Find where the given text appears and provide that cell's center as (x, y) coordinate. 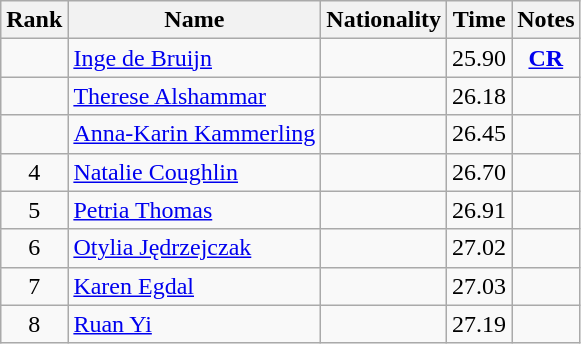
27.02 (480, 248)
26.18 (480, 96)
CR (546, 58)
26.70 (480, 172)
6 (34, 248)
Time (480, 20)
27.03 (480, 286)
Otylia Jędrzejczak (194, 248)
Anna-Karin Kammerling (194, 134)
Rank (34, 20)
Petria Thomas (194, 210)
8 (34, 324)
Natalie Coughlin (194, 172)
Nationality (384, 20)
Name (194, 20)
Therese Alshammar (194, 96)
7 (34, 286)
5 (34, 210)
Ruan Yi (194, 324)
4 (34, 172)
26.91 (480, 210)
25.90 (480, 58)
Karen Egdal (194, 286)
Notes (546, 20)
Inge de Bruijn (194, 58)
26.45 (480, 134)
27.19 (480, 324)
